Find where the given text appears and provide that cell's center as (X, Y) coordinate. 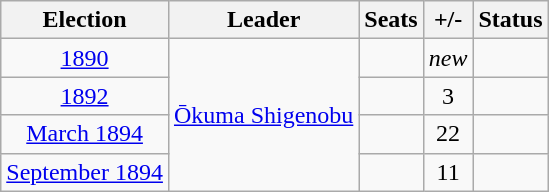
22 (448, 134)
new (448, 58)
Leader (263, 20)
Status (510, 20)
September 1894 (85, 172)
1890 (85, 58)
1892 (85, 96)
+/- (448, 20)
Ōkuma Shigenobu (263, 115)
March 1894 (85, 134)
11 (448, 172)
3 (448, 96)
Seats (391, 20)
Election (85, 20)
